Identify which cell holds the provided text, then report its [X, Y] central coordinate. 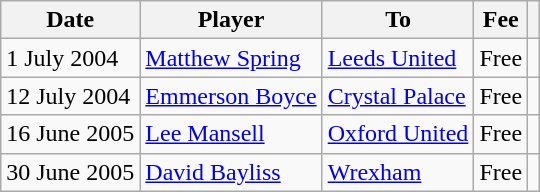
Wrexham [398, 172]
David Bayliss [231, 172]
30 June 2005 [70, 172]
Leeds United [398, 58]
Emmerson Boyce [231, 96]
Lee Mansell [231, 134]
Matthew Spring [231, 58]
12 July 2004 [70, 96]
Fee [501, 20]
Crystal Palace [398, 96]
Oxford United [398, 134]
Date [70, 20]
To [398, 20]
16 June 2005 [70, 134]
1 July 2004 [70, 58]
Player [231, 20]
